Capture the cell that displays the provided text and extract its (x, y) central coordinate. 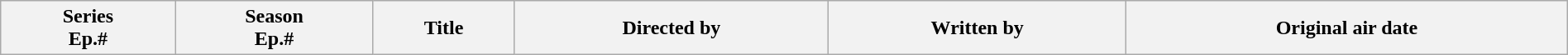
SeasonEp.# (275, 28)
Title (443, 28)
Directed by (672, 28)
SeriesEp.# (88, 28)
Written by (978, 28)
Original air date (1347, 28)
